Return (x, y) of the center of cell containing provided text 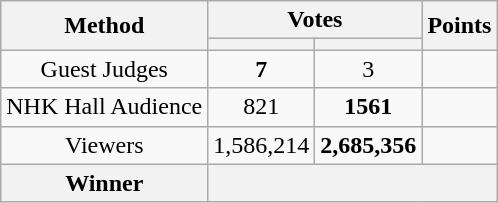
Method (104, 26)
1561 (368, 107)
3 (368, 69)
821 (262, 107)
Points (460, 26)
7 (262, 69)
Votes (315, 20)
NHK Hall Audience (104, 107)
1,586,214 (262, 145)
2,685,356 (368, 145)
Viewers (104, 145)
Guest Judges (104, 69)
Winner (104, 183)
